Identify which cell holds the provided text, then report its [x, y] central coordinate. 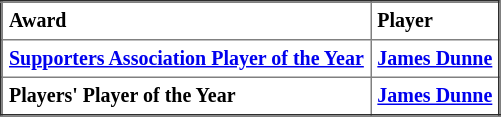
Supporters Association Player of the Year [186, 59]
Award [186, 21]
Player [436, 21]
Players' Player of the Year [186, 96]
